Detect which cell encompasses the target text, then output its (x, y) center coordinate. 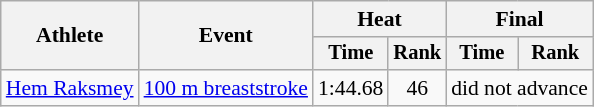
Event (226, 36)
Hem Raksmey (70, 88)
did not advance (520, 88)
Athlete (70, 36)
Final (520, 19)
1:44.68 (350, 88)
46 (417, 88)
Heat (380, 19)
100 m breaststroke (226, 88)
